Output the (x, y) coordinate of the center of the cell containing the given text.  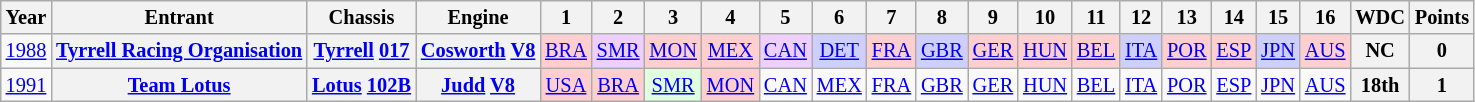
Chassis (362, 17)
NC (1380, 51)
Tyrrell Racing Organisation (179, 51)
DET (840, 51)
0 (1442, 51)
Engine (478, 17)
3 (674, 17)
1991 (26, 85)
Year (26, 17)
4 (730, 17)
9 (993, 17)
8 (942, 17)
WDC (1380, 17)
6 (840, 17)
Points (1442, 17)
13 (1186, 17)
Judd V8 (478, 85)
15 (1278, 17)
12 (1141, 17)
Entrant (179, 17)
Cosworth V8 (478, 51)
USA (566, 85)
5 (786, 17)
16 (1325, 17)
2 (618, 17)
10 (1045, 17)
Team Lotus (179, 85)
Lotus 102B (362, 85)
18th (1380, 85)
Tyrrell 017 (362, 51)
1988 (26, 51)
11 (1096, 17)
14 (1234, 17)
7 (892, 17)
